Extract the (x, y) coordinate from the center of the cell holding the provided text.  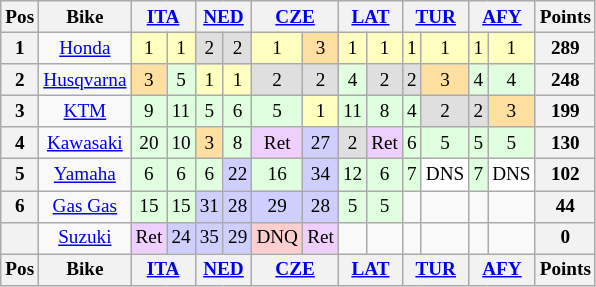
130 (565, 143)
20 (149, 143)
35 (209, 238)
Gas Gas (85, 206)
27 (321, 143)
248 (565, 80)
Honda (85, 48)
199 (565, 111)
DNQ (278, 238)
Husqvarna (85, 80)
22 (237, 175)
10 (181, 143)
31 (209, 206)
KTM (85, 111)
Kawasaki (85, 143)
16 (278, 175)
24 (181, 238)
Suzuki (85, 238)
Yamaha (85, 175)
0 (565, 238)
289 (565, 48)
102 (565, 175)
9 (149, 111)
34 (321, 175)
44 (565, 206)
12 (352, 175)
